For the text-containing cell, return its midpoint in [X, Y] coordinate format. 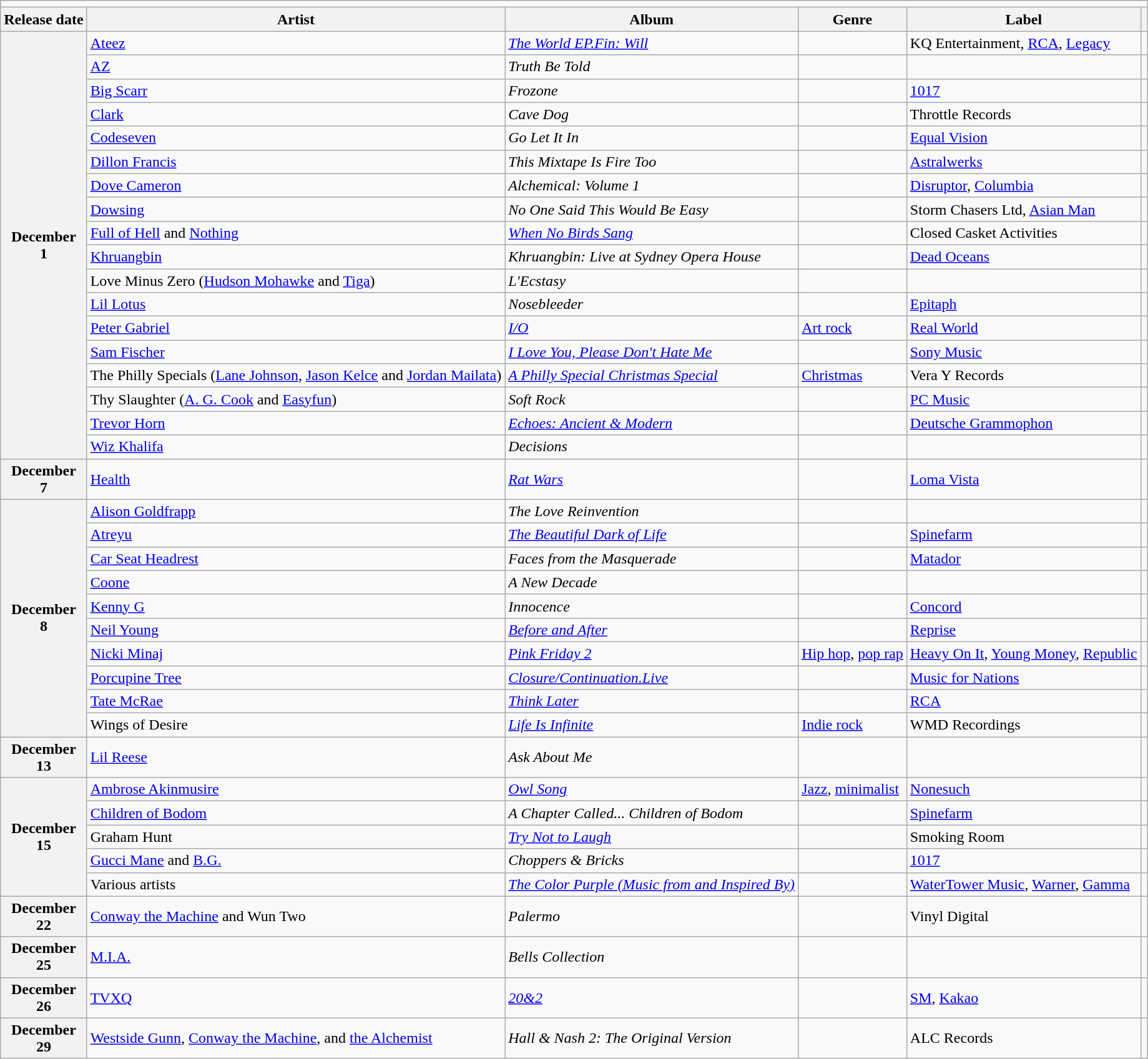
Dowsing [296, 209]
Neil Young [296, 630]
Car Seat Headrest [296, 559]
Epitaph [1024, 305]
Coone [296, 582]
Closed Casket Activities [1024, 233]
Go Let It In [652, 138]
Jazz, minimalist [853, 789]
Ask About Me [652, 758]
December8 [44, 618]
Lil Lotus [296, 305]
Codeseven [296, 138]
Nicki Minaj [296, 653]
20&2 [652, 997]
Faces from the Masquerade [652, 559]
Loma Vista [1024, 479]
December29 [44, 1038]
Bells Collection [652, 957]
Vera Y Records [1024, 376]
Concord [1024, 606]
Love Minus Zero (Hudson Mohawke and Tiga) [296, 280]
Soft Rock [652, 399]
Throttle Records [1024, 114]
Nosebleeder [652, 305]
I Love You, Please Don't Hate Me [652, 352]
Echoes: Ancient & Modern [652, 423]
Cave Dog [652, 114]
Lil Reese [296, 758]
Before and After [652, 630]
Wings of Desire [296, 725]
Khruangbin: Live at Sydney Opera House [652, 256]
Sony Music [1024, 352]
Indie rock [853, 725]
Christmas [853, 376]
Vinyl Digital [1024, 916]
No One Said This Would Be Easy [652, 209]
I/O [652, 328]
Rat Wars [652, 479]
December1 [44, 245]
December15 [44, 837]
The Philly Specials (Lane Johnson, Jason Kelce and Jordan Mailata) [296, 376]
AZ [296, 67]
Porcupine Tree [296, 677]
Think Later [652, 701]
Album [652, 19]
Real World [1024, 328]
Pink Friday 2 [652, 653]
Life Is Infinite [652, 725]
Health [296, 479]
Dove Cameron [296, 185]
RCA [1024, 701]
The Love Reinvention [652, 511]
Conway the Machine and Wun Two [296, 916]
Frozone [652, 90]
Sam Fischer [296, 352]
A Chapter Called... Children of Bodom [652, 813]
December7 [44, 479]
Dillon Francis [296, 162]
Matador [1024, 559]
Closure/Continuation.Live [652, 677]
A New Decade [652, 582]
Disruptor, Columbia [1024, 185]
Smoking Room [1024, 837]
Palermo [652, 916]
L'Ecstasy [652, 280]
Release date [44, 19]
SM, Kakao [1024, 997]
PC Music [1024, 399]
Kenny G [296, 606]
The Beautiful Dark of Life [652, 535]
Astralwerks [1024, 162]
Truth Be Told [652, 67]
Reprise [1024, 630]
A Philly Special Christmas Special [652, 376]
Try Not to Laugh [652, 837]
Atreyu [296, 535]
Gucci Mane and B.G. [296, 861]
Graham Hunt [296, 837]
Innocence [652, 606]
This Mixtape Is Fire Too [652, 162]
December25 [44, 957]
Equal Vision [1024, 138]
ALC Records [1024, 1038]
Deutsche Grammophon [1024, 423]
December13 [44, 758]
Hip hop, pop rap [853, 653]
Label [1024, 19]
Storm Chasers Ltd, Asian Man [1024, 209]
KQ Entertainment, RCA, Legacy [1024, 43]
Various artists [296, 884]
December26 [44, 997]
Hall & Nash 2: The Original Version [652, 1038]
M.I.A. [296, 957]
Khruangbin [296, 256]
Genre [853, 19]
Ambrose Akinmusire [296, 789]
December22 [44, 916]
Full of Hell and Nothing [296, 233]
Heavy On It, Young Money, Republic [1024, 653]
Thy Slaughter (A. G. Cook and Easyfun) [296, 399]
Nonesuch [1024, 789]
Westside Gunn, Conway the Machine, and the Alchemist [296, 1038]
The Color Purple (Music from and Inspired By) [652, 884]
Dead Oceans [1024, 256]
Artist [296, 19]
Wiz Khalifa [296, 447]
The World EP.Fin: Will [652, 43]
TVXQ [296, 997]
WMD Recordings [1024, 725]
Clark [296, 114]
Children of Bodom [296, 813]
Owl Song [652, 789]
Ateez [296, 43]
Alison Goldfrapp [296, 511]
Big Scarr [296, 90]
Music for Nations [1024, 677]
When No Birds Sang [652, 233]
Art rock [853, 328]
WaterTower Music, Warner, Gamma [1024, 884]
Trevor Horn [296, 423]
Alchemical: Volume 1 [652, 185]
Tate McRae [296, 701]
Decisions [652, 447]
Choppers & Bricks [652, 861]
Peter Gabriel [296, 328]
